Identify which cell holds the provided text, then report its (x, y) central coordinate. 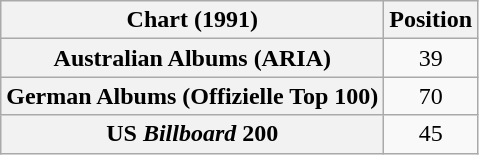
German Albums (Offizielle Top 100) (192, 96)
Chart (1991) (192, 20)
70 (431, 96)
Australian Albums (ARIA) (192, 58)
39 (431, 58)
45 (431, 134)
Position (431, 20)
US Billboard 200 (192, 134)
